Pinpoint the cell where the given text exists, returning its (x, y) midpoint coordinate. 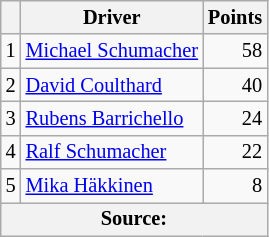
1 (11, 51)
24 (235, 118)
Driver (112, 17)
5 (11, 186)
Rubens Barrichello (112, 118)
22 (235, 152)
8 (235, 186)
Michael Schumacher (112, 51)
3 (11, 118)
58 (235, 51)
Mika Häkkinen (112, 186)
David Coulthard (112, 85)
40 (235, 85)
Points (235, 17)
4 (11, 152)
Ralf Schumacher (112, 152)
2 (11, 85)
Source: (134, 219)
